Detect which cell encompasses the target text, then output its (X, Y) center coordinate. 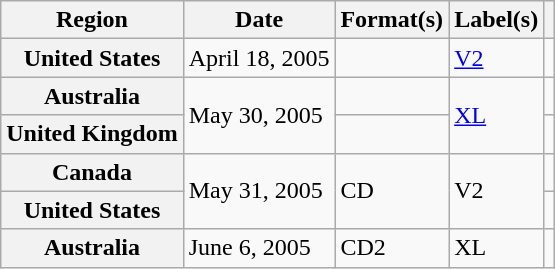
May 30, 2005 (259, 115)
Format(s) (392, 20)
Canada (92, 172)
Date (259, 20)
Region (92, 20)
June 6, 2005 (259, 248)
CD (392, 191)
CD2 (392, 248)
May 31, 2005 (259, 191)
April 18, 2005 (259, 58)
Label(s) (496, 20)
United Kingdom (92, 134)
